Provide the (X, Y) coordinate of the cell's center where the given text is located.  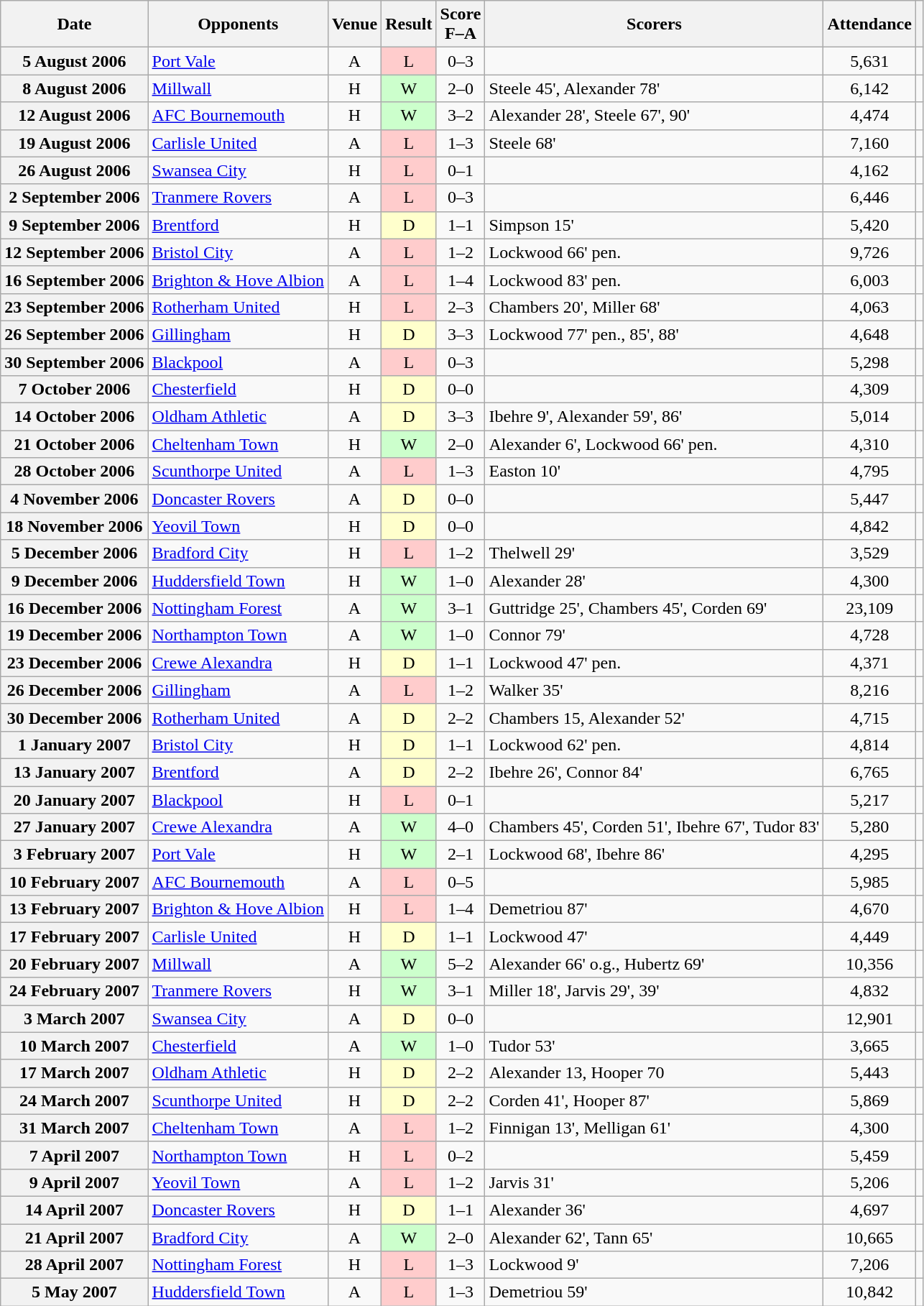
6,765 (869, 772)
28 April 2007 (75, 1265)
Venue (354, 24)
8,216 (869, 690)
Tudor 53' (654, 1046)
5,280 (869, 827)
5 May 2007 (75, 1292)
Chambers 15, Alexander 52' (654, 717)
Opponents (238, 24)
4,295 (869, 855)
Steele 45', Alexander 78' (654, 88)
Corden 41', Hooper 87' (654, 1100)
19 December 2006 (75, 635)
18 November 2006 (75, 526)
5,447 (869, 499)
Thelwell 29' (654, 553)
Walker 35' (654, 690)
Ibehre 9', Alexander 59', 86' (654, 417)
21 April 2007 (75, 1237)
3 February 2007 (75, 855)
23 September 2006 (75, 307)
Alexander 13, Hooper 70 (654, 1073)
Simpson 15' (654, 225)
5,206 (869, 1182)
Easton 10' (654, 472)
7,160 (869, 143)
3–2 (461, 116)
17 February 2007 (75, 937)
4,795 (869, 472)
28 October 2006 (75, 472)
13 February 2007 (75, 909)
Result (409, 24)
21 October 2006 (75, 444)
Demetriou 59' (654, 1292)
Alexander 6', Lockwood 66' pen. (654, 444)
4,162 (869, 170)
5 August 2006 (75, 61)
Alexander 62', Tann 65' (654, 1237)
17 March 2007 (75, 1073)
Lockwood 68', Ibehre 86' (654, 855)
23 December 2006 (75, 663)
Alexander 28', Steele 67', 90' (654, 116)
26 September 2006 (75, 334)
10 February 2007 (75, 882)
Lockwood 62' pen. (654, 745)
3 March 2007 (75, 1018)
1 January 2007 (75, 745)
4,670 (869, 909)
2–1 (461, 855)
14 April 2007 (75, 1210)
5,631 (869, 61)
31 March 2007 (75, 1128)
4,715 (869, 717)
Finnigan 13', Melligan 61' (654, 1128)
5 December 2006 (75, 553)
Lockwood 47' pen. (654, 663)
Lockwood 66' pen. (654, 252)
0–2 (461, 1155)
Ibehre 26', Connor 84' (654, 772)
0–5 (461, 882)
4–0 (461, 827)
5,217 (869, 800)
4,697 (869, 1210)
6,446 (869, 198)
23,109 (869, 608)
5,869 (869, 1100)
4,648 (869, 334)
20 January 2007 (75, 800)
Alexander 36' (654, 1210)
4,063 (869, 307)
10,665 (869, 1237)
4,309 (869, 390)
4,728 (869, 635)
2 September 2006 (75, 198)
Lockwood 9' (654, 1265)
7 April 2007 (75, 1155)
26 August 2006 (75, 170)
5,985 (869, 882)
26 December 2006 (75, 690)
4,814 (869, 745)
12 August 2006 (75, 116)
7,206 (869, 1265)
10,356 (869, 964)
Attendance (869, 24)
Chambers 45', Corden 51', Ibehre 67', Tudor 83' (654, 827)
Steele 68' (654, 143)
4,474 (869, 116)
Alexander 66' o.g., Hubertz 69' (654, 964)
4,832 (869, 991)
Connor 79' (654, 635)
19 August 2006 (75, 143)
3,529 (869, 553)
Scorers (654, 24)
24 February 2007 (75, 991)
Miller 18', Jarvis 29', 39' (654, 991)
6,142 (869, 88)
5,443 (869, 1073)
12 September 2006 (75, 252)
10,842 (869, 1292)
12,901 (869, 1018)
Alexander 28' (654, 581)
5–2 (461, 964)
27 January 2007 (75, 827)
Date (75, 24)
Lockwood 47' (654, 937)
4,449 (869, 937)
6,003 (869, 280)
8 August 2006 (75, 88)
30 December 2006 (75, 717)
Jarvis 31' (654, 1182)
30 September 2006 (75, 362)
7 October 2006 (75, 390)
ScoreF–A (461, 24)
2–3 (461, 307)
5,420 (869, 225)
20 February 2007 (75, 964)
5,014 (869, 417)
Demetriou 87' (654, 909)
4,842 (869, 526)
3,665 (869, 1046)
4 November 2006 (75, 499)
9 September 2006 (75, 225)
9 December 2006 (75, 581)
5,298 (869, 362)
Chambers 20', Miller 68' (654, 307)
Guttridge 25', Chambers 45', Corden 69' (654, 608)
9,726 (869, 252)
16 December 2006 (75, 608)
4,371 (869, 663)
13 January 2007 (75, 772)
4,310 (869, 444)
Lockwood 77' pen., 85', 88' (654, 334)
24 March 2007 (75, 1100)
14 October 2006 (75, 417)
Lockwood 83' pen. (654, 280)
5,459 (869, 1155)
10 March 2007 (75, 1046)
9 April 2007 (75, 1182)
16 September 2006 (75, 280)
